Locate the cell with the specified text and output its (X, Y) center coordinate. 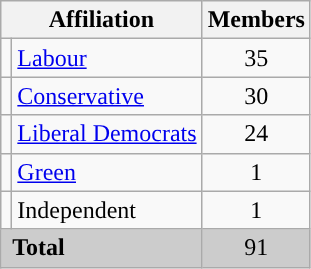
91 (256, 248)
24 (256, 134)
Labour (107, 58)
Liberal Democrats (107, 134)
Green (107, 172)
30 (256, 96)
35 (256, 58)
Total (102, 248)
Conservative (107, 96)
Affiliation (102, 20)
Members (256, 20)
Independent (107, 210)
